Pinpoint the cell where the given text exists, returning its [x, y] midpoint coordinate. 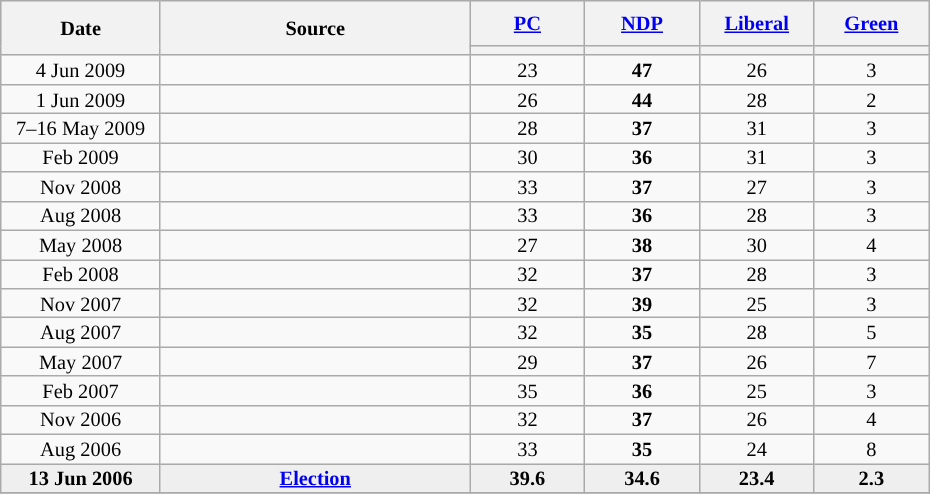
Aug 2007 [81, 332]
39 [642, 302]
7–16 May 2009 [81, 128]
34.6 [642, 478]
Source [315, 28]
2.3 [872, 478]
1 Jun 2009 [81, 98]
39.6 [528, 478]
Aug 2006 [81, 448]
May 2008 [81, 244]
8 [872, 448]
29 [528, 362]
47 [642, 70]
Nov 2006 [81, 420]
Feb 2009 [81, 156]
38 [642, 244]
23.4 [756, 478]
Election [315, 478]
24 [756, 448]
23 [528, 70]
Feb 2008 [81, 274]
Nov 2008 [81, 186]
Green [872, 22]
Liberal [756, 22]
PC [528, 22]
NDP [642, 22]
7 [872, 362]
Aug 2008 [81, 216]
2 [872, 98]
Feb 2007 [81, 390]
Nov 2007 [81, 302]
44 [642, 98]
5 [872, 332]
13 Jun 2006 [81, 478]
May 2007 [81, 362]
4 Jun 2009 [81, 70]
Date [81, 28]
